Scan for the cell matching the given text and deliver its [X, Y] coordinate at center. 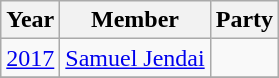
Member [135, 20]
Year [30, 20]
Party [244, 20]
Samuel Jendai [135, 58]
2017 [30, 58]
